Detect which cell encompasses the target text, then output its (X, Y) center coordinate. 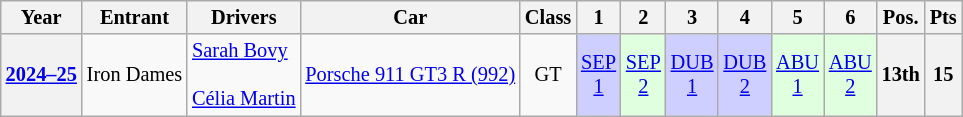
13th (901, 75)
SEP2 (644, 75)
GT (548, 75)
Class (548, 17)
DUB1 (692, 75)
Car (410, 17)
Drivers (244, 17)
1 (598, 17)
Porsche 911 GT3 R (992) (410, 75)
3 (692, 17)
Pts (944, 17)
Pos. (901, 17)
SEP1 (598, 75)
Iron Dames (134, 75)
Sarah Bovy Célia Martin (244, 75)
2 (644, 17)
2024–25 (42, 75)
ABU2 (850, 75)
ABU1 (798, 75)
Year (42, 17)
DUB2 (744, 75)
5 (798, 17)
6 (850, 17)
Entrant (134, 17)
4 (744, 17)
15 (944, 75)
